Provide the [x, y] coordinate of the cell's center where the given text is located.  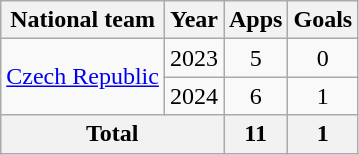
Total [112, 134]
2023 [194, 58]
Year [194, 20]
Czech Republic [83, 77]
5 [256, 58]
6 [256, 96]
Apps [256, 20]
National team [83, 20]
2024 [194, 96]
0 [323, 58]
11 [256, 134]
Goals [323, 20]
